Scan for the cell matching the given text and deliver its [X, Y] coordinate at center. 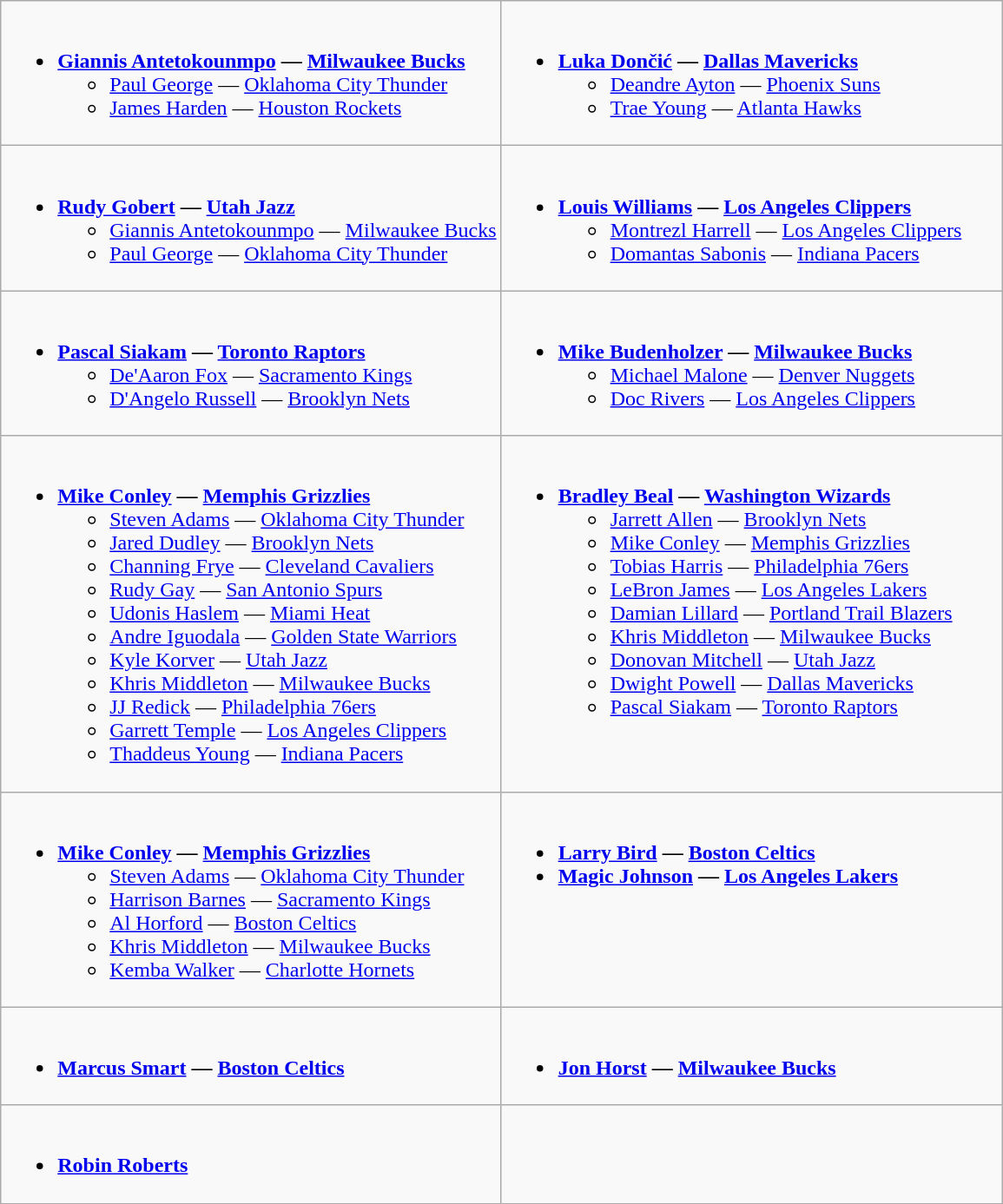
Marcus Smart — Boston Celtics [251, 1056]
Rudy Gobert — Utah JazzGiannis Antetokounmpo — Milwaukee BucksPaul George — Oklahoma City Thunder [251, 219]
Jon Horst — Milwaukee Bucks [751, 1056]
Louis Williams — Los Angeles ClippersMontrezl Harrell — Los Angeles ClippersDomantas Sabonis — Indiana Pacers [751, 219]
Luka Dončić — Dallas MavericksDeandre Ayton — Phoenix SunsTrae Young — Atlanta Hawks [751, 73]
Pascal Siakam — Toronto RaptorsDe'Aaron Fox — Sacramento KingsD'Angelo Russell — Brooklyn Nets [251, 363]
Giannis Antetokounmpo — Milwaukee BucksPaul George — Oklahoma City ThunderJames Harden — Houston Rockets [251, 73]
Larry Bird — Boston CelticsMagic Johnson — Los Angeles Lakers [751, 899]
Mike Budenholzer — Milwaukee BucksMichael Malone — Denver NuggetsDoc Rivers — Los Angeles Clippers [751, 363]
Robin Roberts [251, 1155]
